Extract the (X, Y) coordinate from the center of the cell holding the provided text.  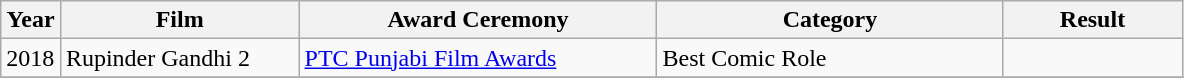
Category (830, 20)
Best Comic Role (830, 58)
Result (1092, 20)
Rupinder Gandhi 2 (180, 58)
2018 (31, 58)
PTC Punjabi Film Awards (478, 58)
Film (180, 20)
Year (31, 20)
Award Ceremony (478, 20)
